Locate the cell with the specified text and output its (X, Y) center coordinate. 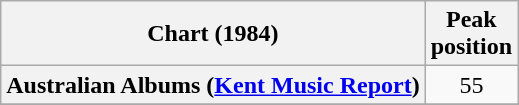
Australian Albums (Kent Music Report) (213, 85)
Peakposition (471, 34)
Chart (1984) (213, 34)
55 (471, 85)
